Output the [x, y] coordinate of the center of the cell containing the given text.  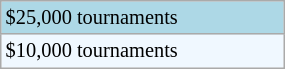
$25,000 tournaments [142, 17]
$10,000 tournaments [142, 51]
